Return the [X, Y] coordinate for the center point of the cell that contains the specified text.  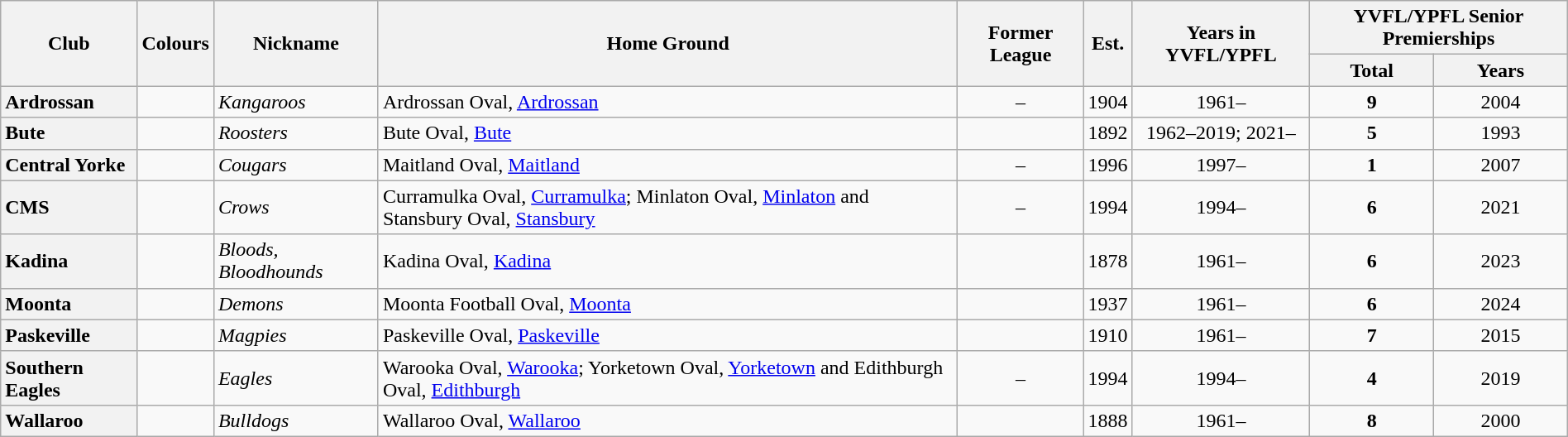
Wallaroo [69, 420]
2007 [1501, 165]
Central Yorke [69, 165]
Maitland Oval, Maitland [668, 165]
Bute Oval, Bute [668, 133]
2004 [1501, 102]
1892 [1108, 133]
Bulldogs [296, 420]
Kadina [69, 262]
Home Ground [668, 43]
8 [1372, 420]
Magpies [296, 335]
Cougars [296, 165]
Ardrossan Oval, Ardrossan [668, 102]
1 [1372, 165]
CMS [69, 207]
Bute [69, 133]
Crows [296, 207]
Curramulka Oval, Curramulka; Minlaton Oval, Minlaton and Stansbury Oval, Stansbury [668, 207]
Wallaroo Oval, Wallaroo [668, 420]
1888 [1108, 420]
Paskeville [69, 335]
1904 [1108, 102]
4 [1372, 377]
Paskeville Oval, Paskeville [668, 335]
2023 [1501, 262]
Ardrossan [69, 102]
7 [1372, 335]
1996 [1108, 165]
1993 [1501, 133]
2024 [1501, 304]
1878 [1108, 262]
Kadina Oval, Kadina [668, 262]
1997– [1221, 165]
9 [1372, 102]
YVFL/YPFL Senior Premierships [1439, 28]
Colours [175, 43]
Moonta [69, 304]
Moonta Football Oval, Moonta [668, 304]
Nickname [296, 43]
1910 [1108, 335]
Total [1372, 70]
2000 [1501, 420]
Former League [1021, 43]
Warooka Oval, Warooka; Yorketown Oval, Yorketown and Edithburgh Oval, Edithburgh [668, 377]
1962–2019; 2021– [1221, 133]
Years in YVFL/YPFL [1221, 43]
1937 [1108, 304]
Kangaroos [296, 102]
Years [1501, 70]
Bloods, Bloodhounds [296, 262]
Roosters [296, 133]
2015 [1501, 335]
5 [1372, 133]
Eagles [296, 377]
Southern Eagles [69, 377]
Demons [296, 304]
Est. [1108, 43]
2021 [1501, 207]
Club [69, 43]
2019 [1501, 377]
